Identify which cell holds the provided text, then report its (x, y) central coordinate. 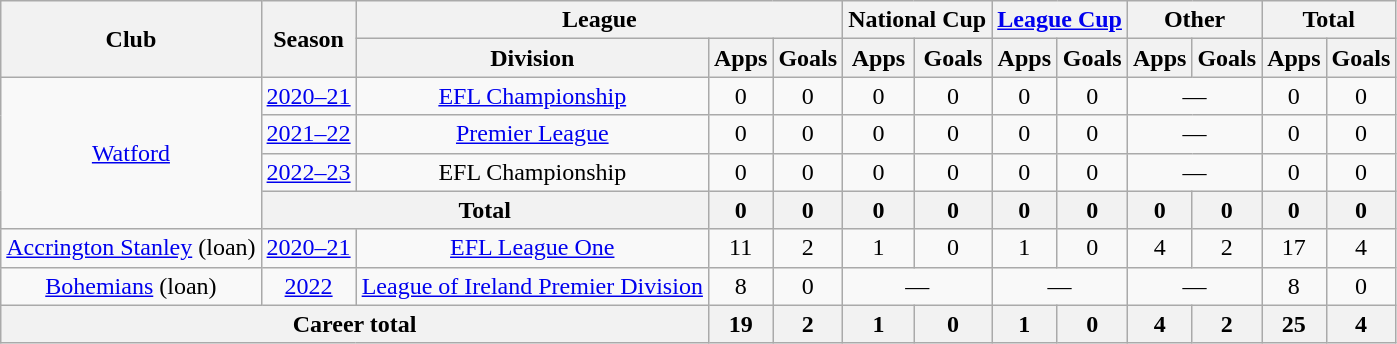
Premier League (532, 134)
League of Ireland Premier Division (532, 286)
National Cup (918, 20)
2021–22 (308, 134)
Club (131, 39)
League (599, 20)
11 (740, 248)
17 (1294, 248)
25 (1294, 324)
Bohemians (loan) (131, 286)
Other (1194, 20)
Watford (131, 153)
2022–23 (308, 172)
19 (740, 324)
Career total (355, 324)
2022 (308, 286)
Division (532, 58)
Season (308, 39)
Accrington Stanley (loan) (131, 248)
EFL League One (532, 248)
League Cup (1060, 20)
